Locate the cell with the specified text and output its (X, Y) center coordinate. 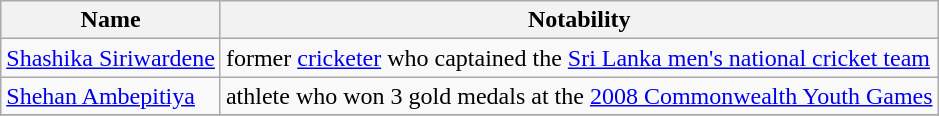
former cricketer who captained the Sri Lanka men's national cricket team (579, 58)
Notability (579, 20)
athlete who won 3 gold medals at the 2008 Commonwealth Youth Games (579, 96)
Shashika Siriwardene (111, 58)
Shehan Ambepitiya (111, 96)
Name (111, 20)
